From the cell containing the given text, extract its center point as [x, y] coordinate. 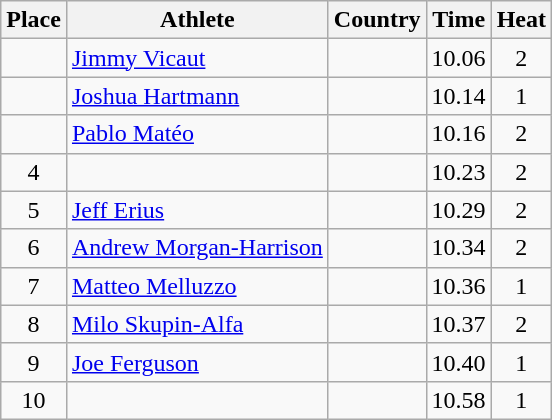
Matteo Melluzzo [197, 286]
10.06 [458, 58]
Athlete [197, 20]
10.58 [458, 400]
Joshua Hartmann [197, 96]
Pablo Matéo [197, 134]
8 [34, 324]
10.40 [458, 362]
10.29 [458, 210]
Country [377, 20]
9 [34, 362]
Jimmy Vicaut [197, 58]
Milo Skupin-Alfa [197, 324]
10.23 [458, 172]
10.37 [458, 324]
4 [34, 172]
10.14 [458, 96]
Time [458, 20]
10.34 [458, 248]
10.36 [458, 286]
Joe Ferguson [197, 362]
10 [34, 400]
5 [34, 210]
10.16 [458, 134]
Place [34, 20]
6 [34, 248]
Heat [521, 20]
7 [34, 286]
Jeff Erius [197, 210]
Andrew Morgan-Harrison [197, 248]
